Find where the given text appears and provide that cell's center as (X, Y) coordinate. 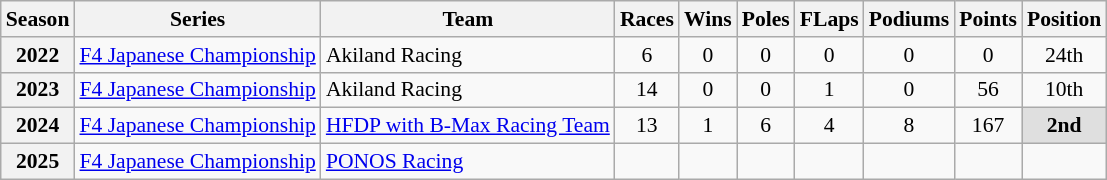
10th (1064, 90)
PONOS Racing (468, 162)
Podiums (910, 19)
167 (988, 126)
2025 (38, 162)
2023 (38, 90)
Position (1064, 19)
Series (197, 19)
Points (988, 19)
HFDP with B-Max Racing Team (468, 126)
FLaps (830, 19)
8 (910, 126)
4 (830, 126)
2022 (38, 55)
Wins (708, 19)
2024 (38, 126)
Season (38, 19)
Team (468, 19)
Races (647, 19)
Poles (766, 19)
56 (988, 90)
2nd (1064, 126)
24th (1064, 55)
13 (647, 126)
14 (647, 90)
